Provide the (x, y) coordinate of the cell's center where the given text is located.  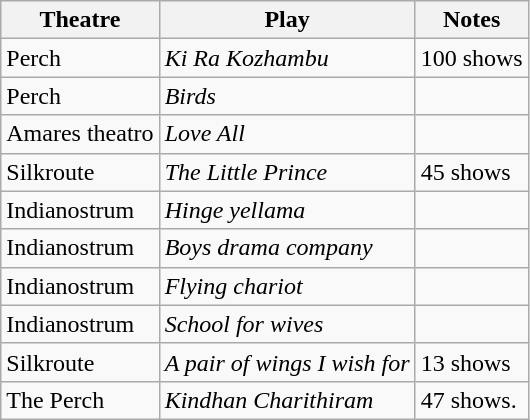
Love All (287, 134)
Boys drama company (287, 248)
Flying chariot (287, 286)
A pair of wings I wish for (287, 362)
School for wives (287, 324)
100 shows (472, 58)
The Perch (80, 400)
Notes (472, 20)
Amares theatro (80, 134)
Kindhan Charithiram (287, 400)
The Little Prince (287, 172)
47 shows. (472, 400)
Birds (287, 96)
Hinge yellama (287, 210)
13 shows (472, 362)
Theatre (80, 20)
45 shows (472, 172)
Ki Ra Kozhambu (287, 58)
Play (287, 20)
